Output the [X, Y] coordinate of the center of the cell containing the given text.  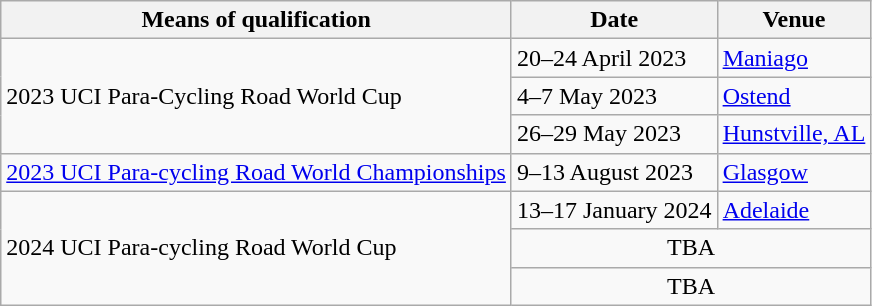
9–13 August 2023 [614, 172]
Means of qualification [256, 20]
Ostend [794, 96]
20–24 April 2023 [614, 58]
13–17 January 2024 [614, 210]
Maniago [794, 58]
2024 UCI Para-cycling Road World Cup [256, 248]
2023 UCI Para-Cycling Road World Cup [256, 96]
2023 UCI Para-cycling Road World Championships [256, 172]
26–29 May 2023 [614, 134]
Adelaide [794, 210]
Glasgow [794, 172]
Venue [794, 20]
Hunstville, AL [794, 134]
Date [614, 20]
4–7 May 2023 [614, 96]
